Return (X, Y) of the center of cell containing provided text 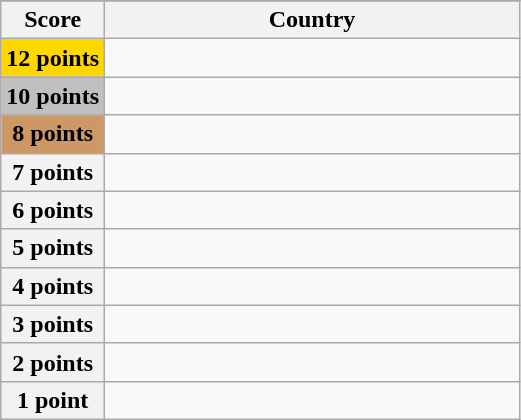
10 points (53, 96)
Country (312, 20)
2 points (53, 362)
3 points (53, 324)
4 points (53, 286)
5 points (53, 248)
8 points (53, 134)
Score (53, 20)
1 point (53, 400)
7 points (53, 172)
12 points (53, 58)
6 points (53, 210)
